Scan for the cell matching the given text and deliver its [x, y] coordinate at center. 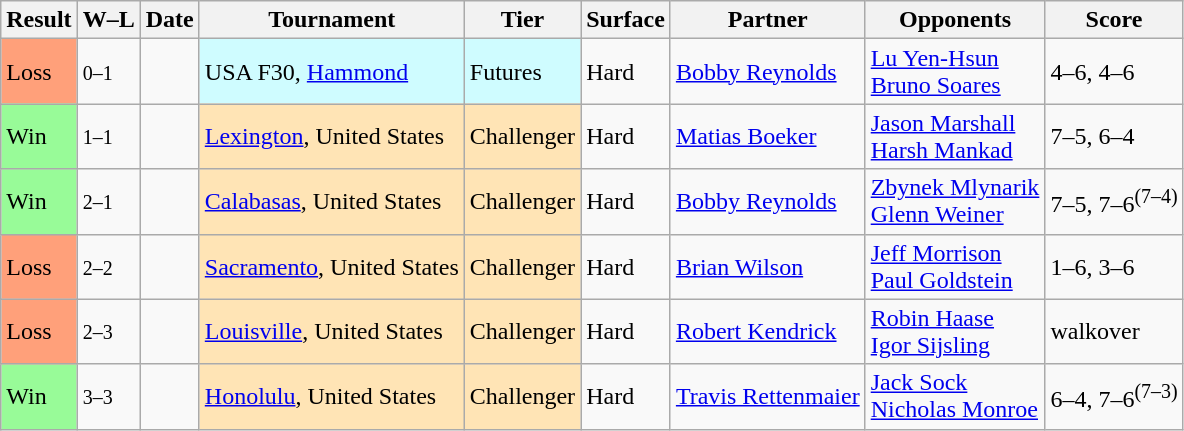
Sacramento, United States [332, 266]
Date [170, 20]
4–6, 4–6 [1114, 72]
Louisville, United States [332, 332]
Lexington, United States [332, 136]
2–1 [108, 202]
Robert Kendrick [768, 332]
Surface [626, 20]
Calabasas, United States [332, 202]
Tier [522, 20]
Jason Marshall Harsh Mankad [955, 136]
Partner [768, 20]
Tournament [332, 20]
3–3 [108, 396]
Lu Yen-Hsun Bruno Soares [955, 72]
Futures [522, 72]
Jeff Morrison Paul Goldstein [955, 266]
0–1 [108, 72]
Opponents [955, 20]
1–1 [108, 136]
7–5, 7–6(7–4) [1114, 202]
Jack Sock Nicholas Monroe [955, 396]
walkover [1114, 332]
2–2 [108, 266]
W–L [108, 20]
Zbynek Mlynarik Glenn Weiner [955, 202]
USA F30, Hammond [332, 72]
1–6, 3–6 [1114, 266]
Robin Haase Igor Sijsling [955, 332]
Travis Rettenmaier [768, 396]
6–4, 7–6(7–3) [1114, 396]
Matias Boeker [768, 136]
7–5, 6–4 [1114, 136]
Brian Wilson [768, 266]
Result [39, 20]
2–3 [108, 332]
Honolulu, United States [332, 396]
Score [1114, 20]
